Determine the [X, Y] coordinate at the center of the cell enclosing the given text.  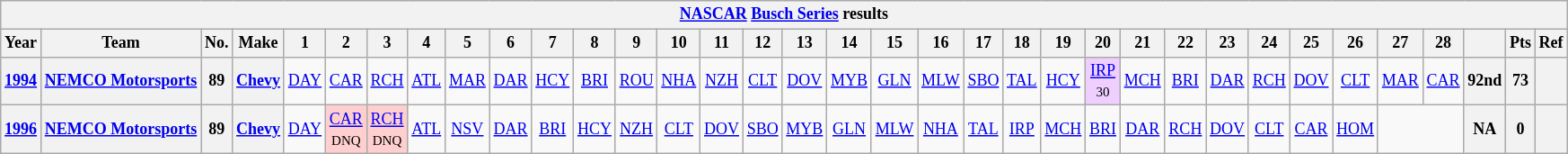
17 [983, 43]
27 [1400, 43]
21 [1142, 43]
Year [22, 43]
4 [427, 43]
NSV [468, 130]
26 [1356, 43]
NASCAR Busch Series results [784, 14]
19 [1063, 43]
7 [553, 43]
NA [1485, 130]
Make [259, 43]
12 [762, 43]
0 [1521, 130]
22 [1185, 43]
6 [510, 43]
25 [1311, 43]
18 [1022, 43]
IRP [1022, 130]
ROU [636, 81]
8 [595, 43]
RCHDNQ [387, 130]
20 [1103, 43]
Team [120, 43]
14 [850, 43]
24 [1269, 43]
16 [941, 43]
3 [387, 43]
9 [636, 43]
92nd [1485, 81]
Ref [1551, 43]
10 [679, 43]
IRP30 [1103, 81]
1 [304, 43]
Pts [1521, 43]
23 [1228, 43]
5 [468, 43]
No. [217, 43]
HOM [1356, 130]
73 [1521, 81]
13 [805, 43]
28 [1443, 43]
11 [722, 43]
CARDNQ [346, 130]
1994 [22, 81]
15 [894, 43]
1996 [22, 130]
2 [346, 43]
